Scan for the cell matching the given text and deliver its (x, y) coordinate at center. 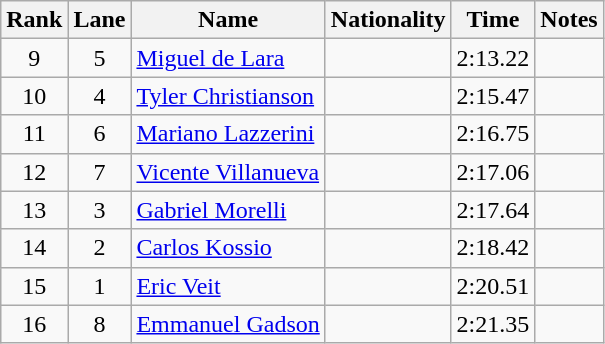
2:15.47 (493, 96)
6 (100, 134)
9 (34, 58)
13 (34, 210)
Carlos Kossio (228, 248)
2:17.06 (493, 172)
3 (100, 210)
Notes (569, 20)
Tyler Christianson (228, 96)
2:13.22 (493, 58)
Mariano Lazzerini (228, 134)
11 (34, 134)
7 (100, 172)
Rank (34, 20)
Name (228, 20)
1 (100, 286)
Emmanuel Gadson (228, 324)
Nationality (388, 20)
2:16.75 (493, 134)
Vicente Villanueva (228, 172)
2:18.42 (493, 248)
2:21.35 (493, 324)
Lane (100, 20)
2 (100, 248)
2:20.51 (493, 286)
10 (34, 96)
5 (100, 58)
12 (34, 172)
Gabriel Morelli (228, 210)
Miguel de Lara (228, 58)
Time (493, 20)
Eric Veit (228, 286)
15 (34, 286)
2:17.64 (493, 210)
14 (34, 248)
4 (100, 96)
16 (34, 324)
8 (100, 324)
